Extract the (X, Y) coordinate from the center of the cell holding the provided text.  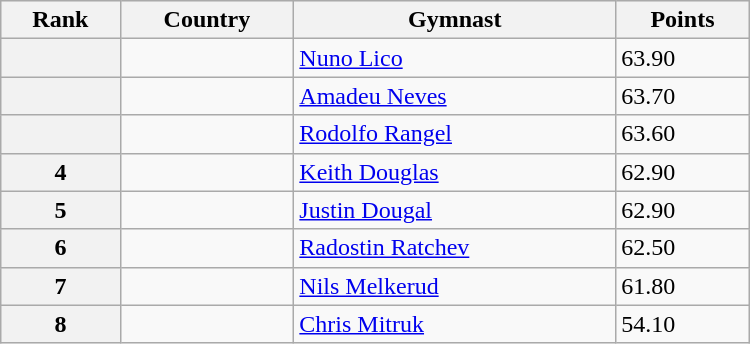
Chris Mitruk (455, 324)
63.70 (683, 96)
Radostin Ratchev (455, 248)
Gymnast (455, 20)
Justin Dougal (455, 210)
Keith Douglas (455, 172)
Amadeu Neves (455, 96)
Rank (60, 20)
61.80 (683, 286)
Rodolfo Rangel (455, 134)
Nuno Lico (455, 58)
5 (60, 210)
7 (60, 286)
63.60 (683, 134)
6 (60, 248)
62.50 (683, 248)
Points (683, 20)
63.90 (683, 58)
8 (60, 324)
54.10 (683, 324)
Country (207, 20)
Nils Melkerud (455, 286)
4 (60, 172)
